Capture the cell that displays the provided text and extract its (X, Y) central coordinate. 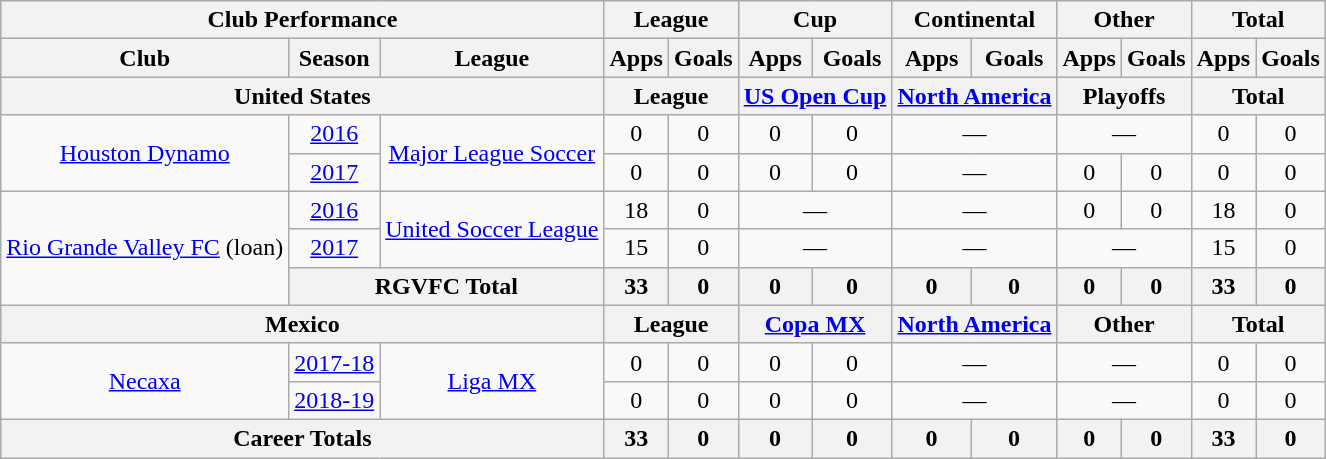
Club Performance (302, 20)
Continental (974, 20)
Houston Dynamo (145, 153)
Rio Grande Valley FC (loan) (145, 248)
Cup (815, 20)
United Soccer League (492, 229)
United States (302, 96)
Playoffs (1124, 96)
Season (334, 58)
US Open Cup (815, 96)
Copa MX (815, 324)
RGVFC Total (446, 286)
2017-18 (334, 362)
2018-19 (334, 400)
Necaxa (145, 381)
Major League Soccer (492, 153)
Club (145, 58)
Liga MX (492, 381)
Mexico (302, 324)
Career Totals (302, 438)
